Determine the (X, Y) coordinate at the center of the cell enclosing the given text.  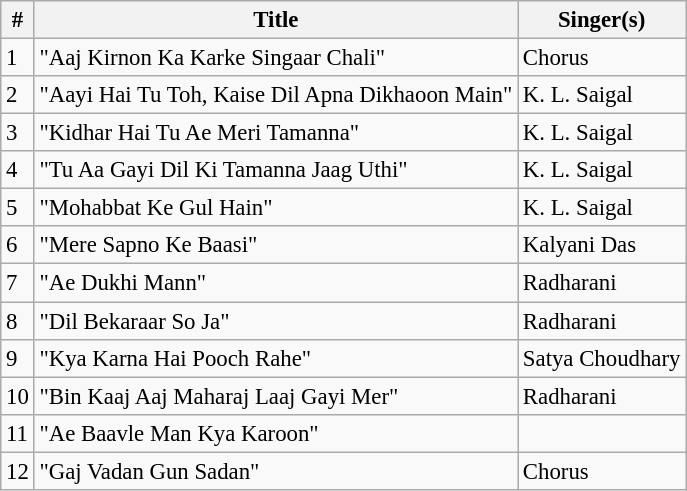
"Kidhar Hai Tu Ae Meri Tamanna" (276, 133)
7 (18, 283)
"Gaj Vadan Gun Sadan" (276, 471)
4 (18, 170)
11 (18, 433)
"Ae Dukhi Mann" (276, 283)
3 (18, 133)
Title (276, 20)
2 (18, 95)
10 (18, 396)
Satya Choudhary (602, 358)
"Tu Aa Gayi Dil Ki Tamanna Jaag Uthi" (276, 170)
12 (18, 471)
8 (18, 321)
"Aayi Hai Tu Toh, Kaise Dil Apna Dikhaoon Main" (276, 95)
5 (18, 208)
"Aaj Kirnon Ka Karke Singaar Chali" (276, 58)
"Bin Kaaj Aaj Maharaj Laaj Gayi Mer" (276, 396)
6 (18, 245)
"Dil Bekaraar So Ja" (276, 321)
"Mohabbat Ke Gul Hain" (276, 208)
9 (18, 358)
Kalyani Das (602, 245)
"Mere Sapno Ke Baasi" (276, 245)
1 (18, 58)
Singer(s) (602, 20)
# (18, 20)
"Kya Karna Hai Pooch Rahe" (276, 358)
"Ae Baavle Man Kya Karoon" (276, 433)
